Return the (x, y) coordinate for the center point of the cell that contains the specified text.  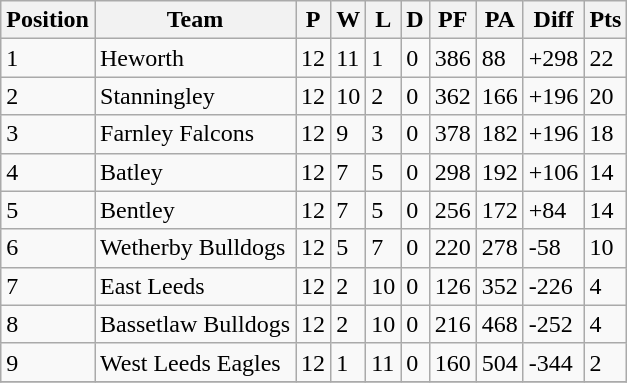
18 (606, 134)
Bassetlaw Bulldogs (194, 324)
362 (452, 96)
172 (500, 210)
20 (606, 96)
386 (452, 58)
6 (48, 248)
Position (48, 20)
8 (48, 324)
22 (606, 58)
88 (500, 58)
P (314, 20)
-58 (554, 248)
D (415, 20)
L (384, 20)
216 (452, 324)
W (348, 20)
Stanningley (194, 96)
-252 (554, 324)
352 (500, 286)
Diff (554, 20)
166 (500, 96)
+298 (554, 58)
+84 (554, 210)
256 (452, 210)
-344 (554, 362)
Wetherby Bulldogs (194, 248)
278 (500, 248)
East Leeds (194, 286)
Batley (194, 172)
468 (500, 324)
+106 (554, 172)
504 (500, 362)
Team (194, 20)
298 (452, 172)
220 (452, 248)
126 (452, 286)
-226 (554, 286)
PA (500, 20)
182 (500, 134)
192 (500, 172)
Bentley (194, 210)
378 (452, 134)
West Leeds Eagles (194, 362)
PF (452, 20)
160 (452, 362)
Heworth (194, 58)
Pts (606, 20)
Farnley Falcons (194, 134)
